Return the (X, Y) coordinate for the center point of the cell that contains the specified text.  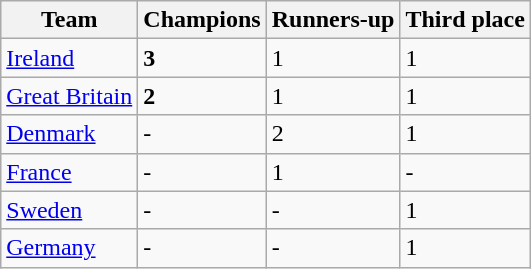
Great Britain (70, 96)
Champions (202, 20)
Germany (70, 248)
Runners-up (333, 20)
Team (70, 20)
Denmark (70, 134)
Sweden (70, 210)
France (70, 172)
Ireland (70, 58)
Third place (465, 20)
3 (202, 58)
